Determine the (X, Y) coordinate at the center of the cell enclosing the given text.  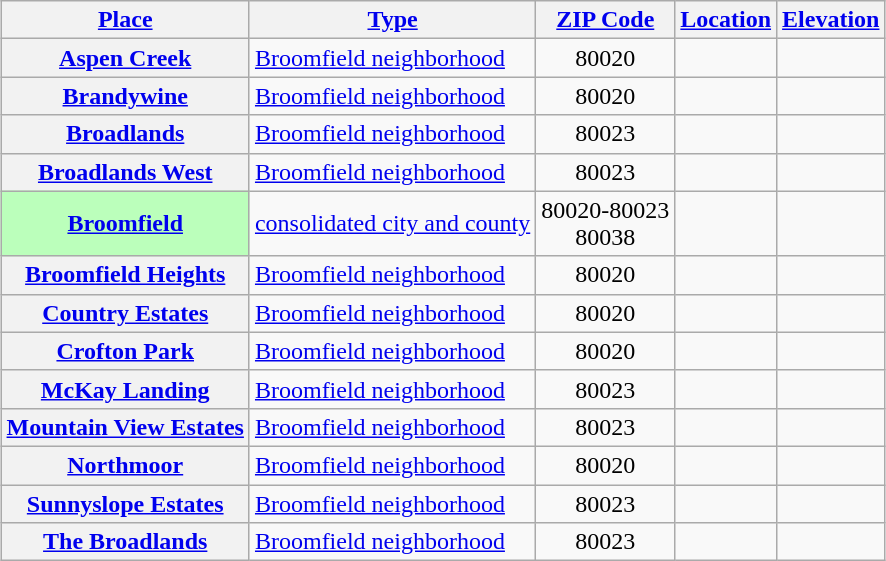
Sunnyslope Estates (125, 503)
McKay Landing (125, 389)
Broadlands West (125, 172)
Broadlands (125, 134)
Crofton Park (125, 351)
Place (125, 20)
Northmoor (125, 465)
Broomfield Heights (125, 275)
The Broadlands (125, 542)
ZIP Code (606, 20)
Brandywine (125, 96)
consolidated city and county (392, 224)
Type (392, 20)
Aspen Creek (125, 58)
80020-8002380038 (606, 224)
Country Estates (125, 313)
Elevation (831, 20)
Mountain View Estates (125, 427)
Location (726, 20)
Broomfield (125, 224)
